Identify which cell holds the provided text, then report its (X, Y) central coordinate. 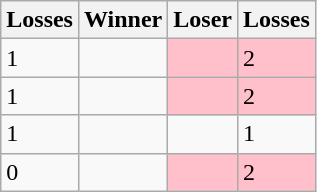
0 (40, 172)
Loser (203, 20)
Winner (122, 20)
